Find where the given text appears and provide that cell's center as (X, Y) coordinate. 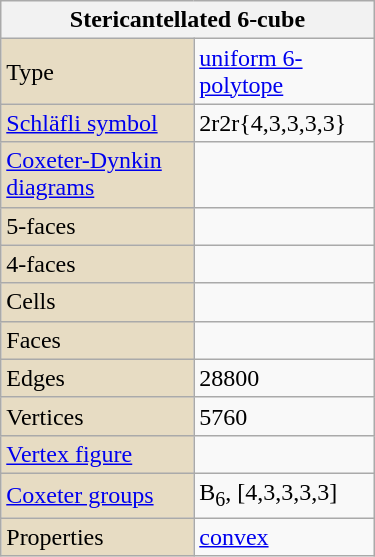
5760 (284, 416)
2r2r{4,3,3,3,3} (284, 123)
Edges (98, 378)
convex (284, 537)
Vertices (98, 416)
Schläfli symbol (98, 123)
Cells (98, 302)
Stericantellated 6-cube (188, 20)
5-faces (98, 226)
B6, [4,3,3,3,3] (284, 495)
Vertex figure (98, 454)
Coxeter-Dynkin diagrams (98, 174)
Faces (98, 340)
uniform 6-polytope (284, 72)
4-faces (98, 264)
28800 (284, 378)
Coxeter groups (98, 495)
Properties (98, 537)
Type (98, 72)
